Search for the cell housing the specified text and yield its [x, y] center coordinate. 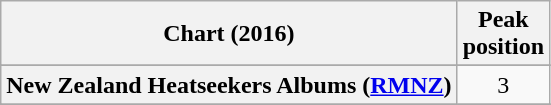
Chart (2016) [229, 34]
3 [503, 85]
New Zealand Heatseekers Albums (RMNZ) [229, 85]
Peak position [503, 34]
